Detect which cell encompasses the target text, then output its (x, y) center coordinate. 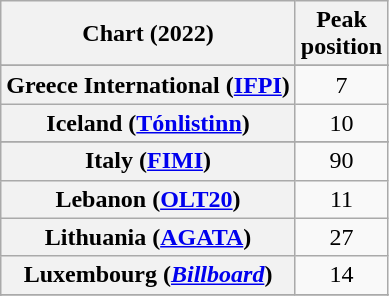
Lithuania (AGATA) (148, 237)
7 (341, 85)
Italy (FIMI) (148, 161)
90 (341, 161)
Lebanon (OLT20) (148, 199)
14 (341, 275)
Luxembourg (Billboard) (148, 275)
Greece International (IFPI) (148, 85)
27 (341, 237)
10 (341, 123)
Peakposition (341, 34)
Iceland (Tónlistinn) (148, 123)
11 (341, 199)
Chart (2022) (148, 34)
